Locate the cell with the specified text and output its [X, Y] center coordinate. 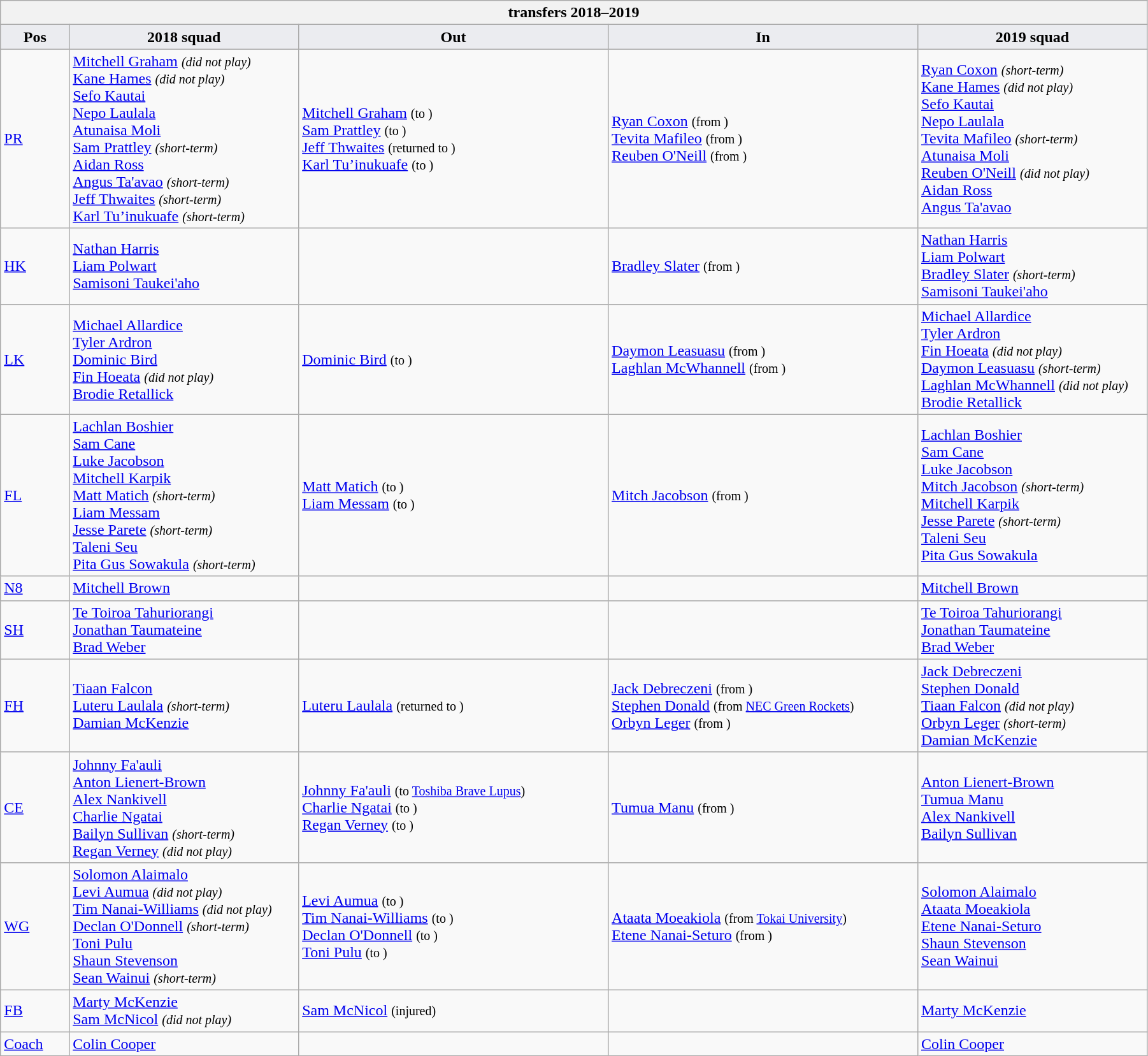
Marty McKenzie [1032, 1011]
In [763, 37]
FB [35, 1011]
FH [35, 705]
Mitchell Graham (to ) Sam Prattley (to ) Jeff Thwaites (returned to ) Karl Tu’inukuafe (to ) [454, 139]
Out [454, 37]
Luteru Laulala (returned to ) [454, 705]
Dominic Bird (to ) [454, 359]
Daymon Leasuasu (from ) Laghlan McWhannell (from ) [763, 359]
Bradley Slater (from ) [763, 266]
Tumua Manu (from ) [763, 807]
Mitch Jacobson (from ) [763, 495]
Nathan Harris Liam Polwart Samisoni Taukei'aho [184, 266]
Ataata Moeakiola (from Tokai University) Etene Nanai-Seturo (from ) [763, 926]
Michael Allardice Tyler Ardron Fin Hoeata (did not play) Daymon Leasuasu (short-term) Laghlan McWhannell (did not play) Brodie Retallick [1032, 359]
N8 [35, 588]
Marty McKenzie Sam McNicol (did not play) [184, 1011]
Michael Allardice Tyler Ardron Dominic Bird Fin Hoeata (did not play) Brodie Retallick [184, 359]
Pos [35, 37]
2019 squad [1032, 37]
Matt Matich (to ) Liam Messam (to ) [454, 495]
transfers 2018–2019 [574, 13]
Ryan Coxon (from ) Tevita Mafileo (from ) Reuben O'Neill (from ) [763, 139]
Solomon Alaimalo Ataata Moeakiola Etene Nanai-Seturo Shaun Stevenson Sean Wainui [1032, 926]
SH [35, 630]
Johnny Fa'auli Anton Lienert-Brown Alex Nankivell Charlie Ngatai Bailyn Sullivan (short-term) Regan Verney (did not play) [184, 807]
Jack Debreczeni Stephen Donald Tiaan Falcon (did not play) Orbyn Leger (short-term) Damian McKenzie [1032, 705]
Tiaan Falcon Luteru Laulala (short-term) Damian McKenzie [184, 705]
Johnny Fa'auli (to Toshiba Brave Lupus) Charlie Ngatai (to ) Regan Verney (to ) [454, 807]
Levi Aumua (to ) Tim Nanai-Williams (to ) Declan O'Donnell (to ) Toni Pulu (to ) [454, 926]
Jack Debreczeni (from ) Stephen Donald (from NEC Green Rockets) Orbyn Leger (from ) [763, 705]
PR [35, 139]
Anton Lienert-Brown Tumua Manu Alex Nankivell Bailyn Sullivan [1032, 807]
Nathan Harris Liam Polwart Bradley Slater (short-term) Samisoni Taukei'aho [1032, 266]
LK [35, 359]
HK [35, 266]
Lachlan Boshier Sam Cane Luke Jacobson Mitch Jacobson (short-term) Mitchell Karpik Jesse Parete (short-term) Taleni Seu Pita Gus Sowakula [1032, 495]
Coach [35, 1043]
WG [35, 926]
CE [35, 807]
2018 squad [184, 37]
FL [35, 495]
Sam McNicol (injured) [454, 1011]
